Output the (x, y) coordinate of the center of the cell containing the given text.  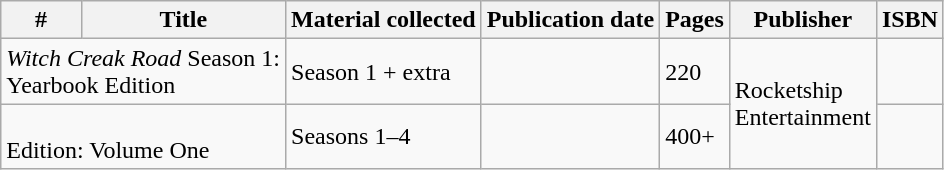
Season 1 + extra (384, 72)
Edition: Volume One (144, 136)
400+ (695, 136)
# (41, 20)
ISBN (910, 20)
Witch Creak Road Season 1:Yearbook Edition (144, 72)
RocketshipEntertainment (802, 104)
Seasons 1–4 (384, 136)
Material collected (384, 20)
Publisher (802, 20)
Pages (695, 20)
Publication date (570, 20)
Title (183, 20)
220 (695, 72)
